Determine the [x, y] coordinate at the center of the cell enclosing the given text.  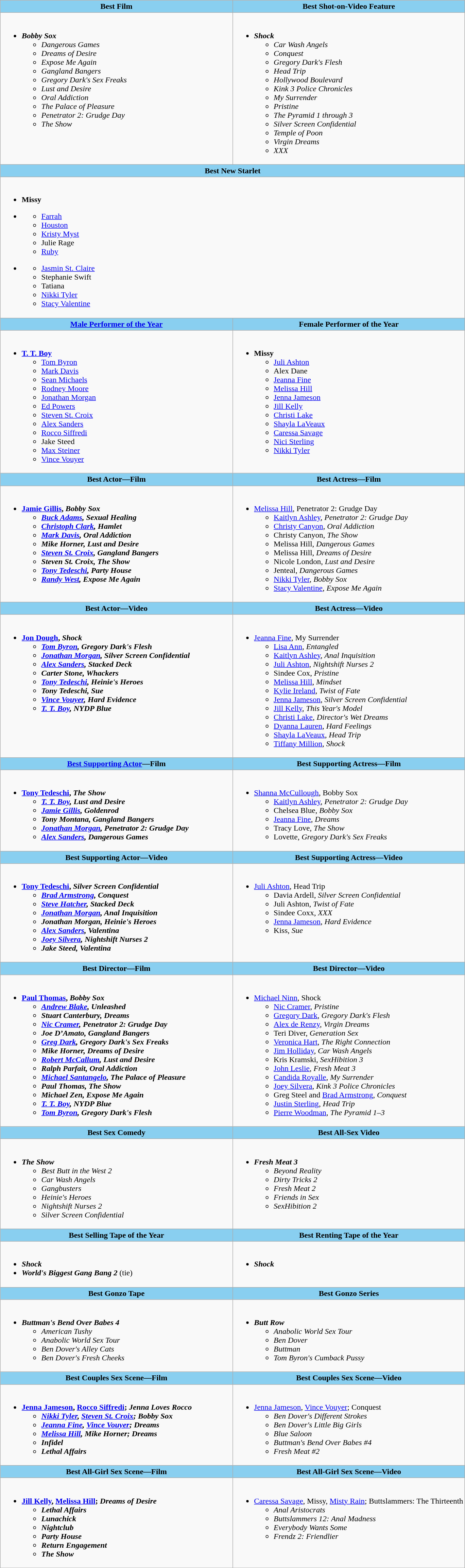
Best Supporting Actor—Video [116, 857]
Best Actress—Video [349, 608]
Best New Starlet [233, 171]
Best All-Girl Sex Scene—Video [349, 1472]
Fresh Meat 3Beyond RealityDirty Tricks 2Fresh Meat 2Friends in SexSexHibition 2 [349, 1184]
Best Renting Tape of the Year [349, 1235]
Best Supporting Actress—Film [349, 764]
Best Selling Tape of the Year [116, 1235]
Best Director—Film [116, 969]
Best Director—Video [349, 969]
Buttman's Bend Over Babes 4American TushyAnabolic World Sex TourBen Dover's Alley CatsBen Dover's Fresh Cheeks [116, 1335]
Caressa Savage, Missy, Misty Rain; Buttslammers: The ThirteenthAnal AristocratsButtslammers 12: Anal MadnessEverybody Wants SomeFrendz 2: Friendlier [349, 1523]
Best Gonzo Series [349, 1293]
Female Performer of the Year [349, 324]
Jill Kelly, Melissa Hill; Dreams of DesireLethal AffairsLunachickNightclubParty HouseReturn EngagementThe Show [116, 1523]
Jenna Jameson, Vince Vouyer; ConquestBen Dover's Different StrokesBen Dover's Little Big GirlsBlue SaloonButtman's Bend Over Babes #4Fresh Meat #2 [349, 1425]
Best All-Sex Video [349, 1133]
Best Actress—Film [349, 479]
Best Film [116, 7]
Butt RowAnabolic World Sex TourBen DoverButtmanTom Byron's Cumback Pussy [349, 1335]
Best Gonzo Tape [116, 1293]
Shock [349, 1264]
Best Actor—Video [116, 608]
MissyJuli AshtonAlex DaneJeanna FineMelissa HillJenna JamesonJill KellyChristi LakeShayla LaVeauxCaressa SavageNici SterlingNikki Tyler [349, 402]
Missy FarrahHoustonKristy MystJulie RageRubyJasmin St. ClaireStephanie SwiftTatianaNikki TylerStacy Valentine [233, 247]
Best All-Girl Sex Scene—Film [116, 1472]
Best Couples Sex Scene—Video [349, 1378]
Best Couples Sex Scene—Film [116, 1378]
Best Supporting Actress—Video [349, 857]
Best Sex Comedy [116, 1133]
The ShowBest Butt in the West 2Car Wash AngelsGangbustersHeinie's HeroesNightshift Nurses 2Silver Screen Confidential [116, 1184]
Juli Ashton, Head TripDavia Ardell, Silver Screen ConfidentialJuli Ashton, Twist of FateSindee Coxx, XXXJenna Jameson, Hard EvidenceKiss, Sue [349, 913]
Best Actor—Film [116, 479]
ShockWorld's Biggest Gang Bang 2 (tie) [116, 1264]
Best Supporting Actor—Film [116, 764]
Male Performer of the Year [116, 324]
Best Shot-on-Video Feature [349, 7]
